Identify which cell holds the provided text, then report its [x, y] central coordinate. 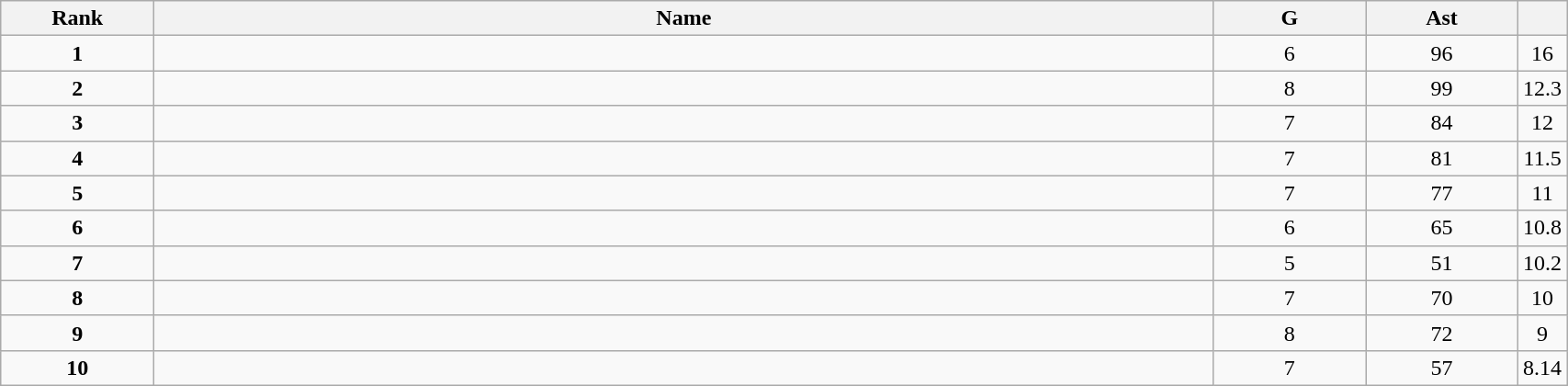
51 [1441, 263]
1 [77, 53]
10.2 [1543, 263]
3 [77, 123]
84 [1441, 123]
65 [1441, 228]
10.8 [1543, 228]
72 [1441, 333]
99 [1441, 88]
Name [683, 18]
2 [77, 88]
11 [1543, 193]
8.14 [1543, 368]
12.3 [1543, 88]
11.5 [1543, 158]
81 [1441, 158]
G [1290, 18]
70 [1441, 298]
Rank [77, 18]
12 [1543, 123]
4 [77, 158]
77 [1441, 193]
96 [1441, 53]
57 [1441, 368]
16 [1543, 53]
Ast [1441, 18]
